Determine the [x, y] coordinate at the center of the cell enclosing the given text.  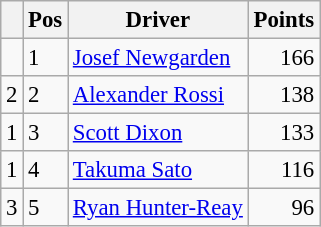
166 [284, 58]
4 [46, 170]
Points [284, 20]
Josef Newgarden [158, 58]
133 [284, 133]
Scott Dixon [158, 133]
Takuma Sato [158, 170]
138 [284, 95]
5 [46, 208]
96 [284, 208]
116 [284, 170]
Driver [158, 20]
Pos [46, 20]
Ryan Hunter-Reay [158, 208]
Alexander Rossi [158, 95]
